Provide the (X, Y) coordinate of the cell's center where the given text is located.  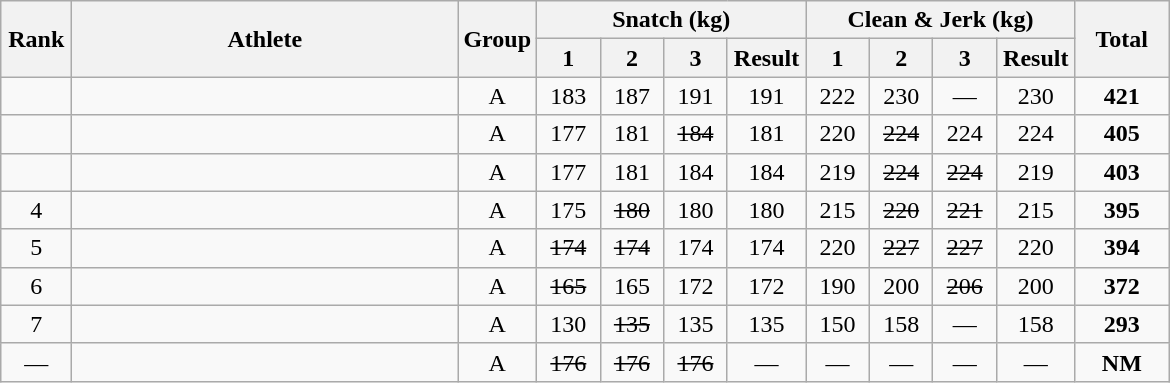
150 (838, 324)
403 (1122, 172)
7 (36, 324)
Athlete (265, 39)
6 (36, 286)
187 (632, 96)
175 (569, 210)
221 (965, 210)
4 (36, 210)
421 (1122, 96)
Group (498, 39)
206 (965, 286)
183 (569, 96)
Total (1122, 39)
Clean & Jerk (kg) (940, 20)
395 (1122, 210)
NM (1122, 362)
5 (36, 248)
Rank (36, 39)
Snatch (kg) (672, 20)
293 (1122, 324)
372 (1122, 286)
190 (838, 286)
405 (1122, 134)
394 (1122, 248)
130 (569, 324)
222 (838, 96)
